Output the [X, Y] coordinate of the center of the cell containing the given text.  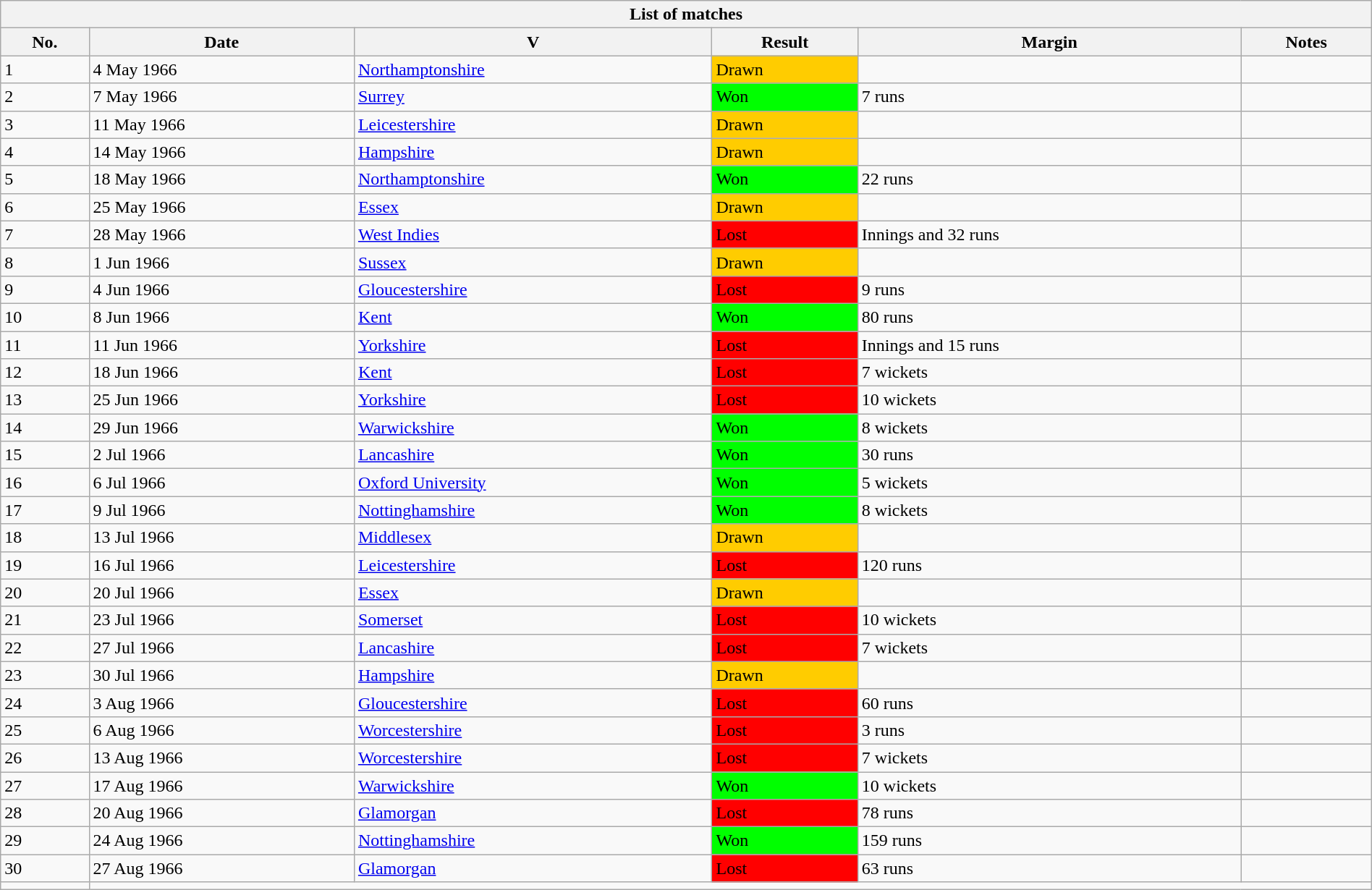
5 wickets [1049, 483]
No. [45, 42]
13 Jul 1966 [221, 538]
List of matches [686, 14]
V [533, 42]
6 Aug 1966 [221, 730]
7 May 1966 [221, 97]
3 Aug 1966 [221, 703]
West Indies [533, 234]
9 runs [1049, 289]
27 [45, 785]
Result [784, 42]
25 May 1966 [221, 207]
25 Jun 1966 [221, 400]
28 [45, 813]
3 runs [1049, 730]
2 [45, 97]
21 [45, 620]
1 Jun 1966 [221, 262]
4 [45, 152]
30 runs [1049, 455]
17 [45, 510]
24 [45, 703]
25 [45, 730]
13 Aug 1966 [221, 758]
11 May 1966 [221, 124]
26 [45, 758]
3 [45, 124]
18 Jun 1966 [221, 373]
14 [45, 428]
7 runs [1049, 97]
27 Aug 1966 [221, 868]
16 [45, 483]
15 [45, 455]
5 [45, 179]
18 May 1966 [221, 179]
28 May 1966 [221, 234]
24 Aug 1966 [221, 841]
120 runs [1049, 565]
4 May 1966 [221, 69]
4 Jun 1966 [221, 289]
19 [45, 565]
6 [45, 207]
18 [45, 538]
23 Jul 1966 [221, 620]
63 runs [1049, 868]
Notes [1306, 42]
30 Jul 1966 [221, 675]
16 Jul 1966 [221, 565]
11 Jun 1966 [221, 345]
Somerset [533, 620]
29 Jun 1966 [221, 428]
Middlesex [533, 538]
8 Jun 1966 [221, 317]
23 [45, 675]
Date [221, 42]
2 Jul 1966 [221, 455]
12 [45, 373]
Surrey [533, 97]
8 [45, 262]
29 [45, 841]
60 runs [1049, 703]
22 [45, 648]
20 [45, 593]
Sussex [533, 262]
13 [45, 400]
78 runs [1049, 813]
6 Jul 1966 [221, 483]
14 May 1966 [221, 152]
80 runs [1049, 317]
27 Jul 1966 [221, 648]
22 runs [1049, 179]
7 [45, 234]
9 [45, 289]
Oxford University [533, 483]
20 Aug 1966 [221, 813]
9 Jul 1966 [221, 510]
17 Aug 1966 [221, 785]
30 [45, 868]
Innings and 15 runs [1049, 345]
10 [45, 317]
20 Jul 1966 [221, 593]
1 [45, 69]
Margin [1049, 42]
11 [45, 345]
159 runs [1049, 841]
Innings and 32 runs [1049, 234]
